Locate the cell with the specified text and output its (x, y) center coordinate. 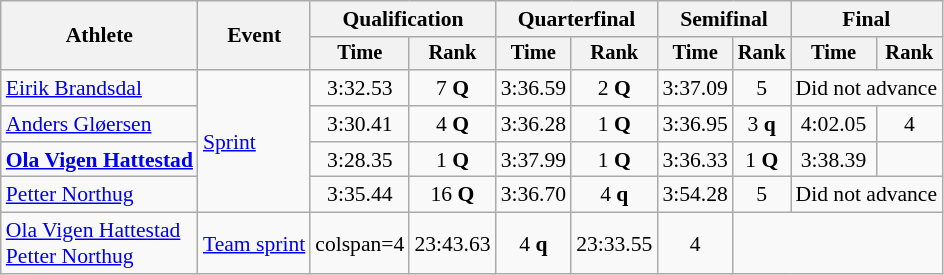
3:37.09 (694, 88)
Petter Northug (100, 195)
3:30.41 (360, 124)
Quarterfinal (577, 19)
3:54.28 (694, 195)
3:36.95 (694, 124)
23:43.63 (452, 244)
3:35.44 (360, 195)
Ola Vigen HattestadPetter Northug (100, 244)
Sprint (254, 141)
23:33.55 (614, 244)
Qualification (402, 19)
3:37.99 (534, 160)
Team sprint (254, 244)
3:28.35 (360, 160)
Ola Vigen Hattestad (100, 160)
Athlete (100, 36)
4:02.05 (833, 124)
4 Q (452, 124)
7 Q (452, 88)
colspan=4 (360, 244)
3:36.28 (534, 124)
Final (866, 19)
3:38.39 (833, 160)
3:36.70 (534, 195)
3:36.59 (534, 88)
Semifinal (724, 19)
3:32.53 (360, 88)
Eirik Brandsdal (100, 88)
Anders Gløersen (100, 124)
Event (254, 36)
16 Q (452, 195)
3:36.33 (694, 160)
3 q (762, 124)
2 Q (614, 88)
